Scan for the cell matching the given text and deliver its (x, y) coordinate at center. 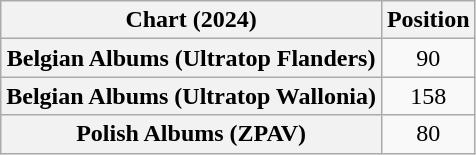
Belgian Albums (Ultratop Wallonia) (192, 96)
Polish Albums (ZPAV) (192, 134)
Position (428, 20)
Belgian Albums (Ultratop Flanders) (192, 58)
158 (428, 96)
90 (428, 58)
Chart (2024) (192, 20)
80 (428, 134)
